Capture the cell that displays the provided text and extract its [X, Y] central coordinate. 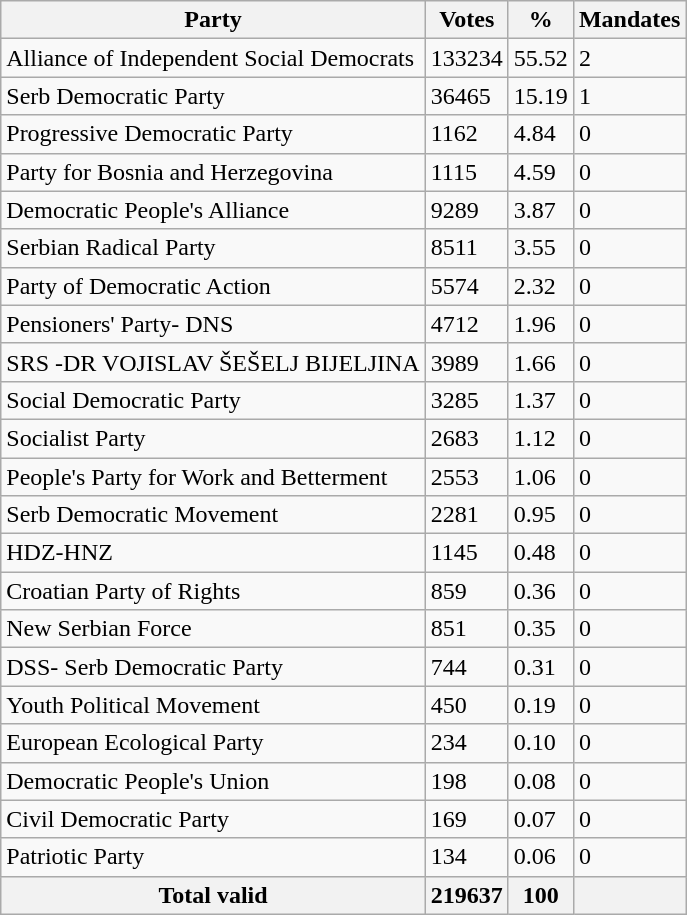
HDZ-HNZ [213, 553]
1.96 [540, 324]
744 [466, 667]
9289 [466, 210]
3285 [466, 400]
Serbian Radical Party [213, 248]
Party of Democratic Action [213, 286]
Democratic People's Alliance [213, 210]
Democratic People's Union [213, 781]
1.37 [540, 400]
4712 [466, 324]
Mandates [629, 20]
1.12 [540, 438]
3.87 [540, 210]
SRS -DR VOJISLAV ŠEŠELJ BIJELJINA [213, 362]
219637 [466, 895]
New Serbian Force [213, 629]
Croatian Party of Rights [213, 591]
2553 [466, 477]
0.06 [540, 857]
0.95 [540, 515]
2 [629, 58]
0.48 [540, 553]
0.10 [540, 743]
2.32 [540, 286]
Youth Political Movement [213, 705]
4.84 [540, 134]
Alliance of Independent Social Democrats [213, 58]
0.35 [540, 629]
3989 [466, 362]
Progressive Democratic Party [213, 134]
Total valid [213, 895]
Serb Democratic Party [213, 96]
134 [466, 857]
Votes [466, 20]
234 [466, 743]
859 [466, 591]
5574 [466, 286]
Civil Democratic Party [213, 819]
0.19 [540, 705]
100 [540, 895]
55.52 [540, 58]
0.31 [540, 667]
0.08 [540, 781]
Party [213, 20]
Social Democratic Party [213, 400]
1 [629, 96]
1145 [466, 553]
2683 [466, 438]
133234 [466, 58]
15.19 [540, 96]
People's Party for Work and Betterment [213, 477]
DSS- Serb Democratic Party [213, 667]
Party for Bosnia and Herzegovina [213, 172]
450 [466, 705]
Serb Democratic Movement [213, 515]
198 [466, 781]
1.06 [540, 477]
1115 [466, 172]
Socialist Party [213, 438]
3.55 [540, 248]
36465 [466, 96]
Pensioners' Party- DNS [213, 324]
8511 [466, 248]
1.66 [540, 362]
European Ecological Party [213, 743]
% [540, 20]
2281 [466, 515]
169 [466, 819]
1162 [466, 134]
0.07 [540, 819]
4.59 [540, 172]
Patriotic Party [213, 857]
851 [466, 629]
0.36 [540, 591]
